Detect which cell encompasses the target text, then output its [X, Y] center coordinate. 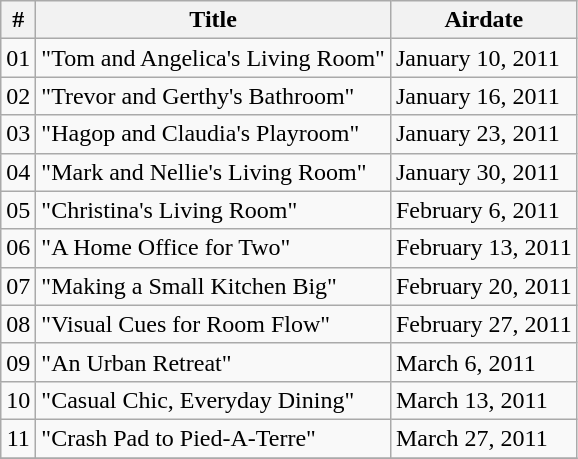
"Christina's Living Room" [214, 210]
11 [18, 438]
"Casual Chic, Everyday Dining" [214, 400]
February 13, 2011 [484, 248]
"Hagop and Claudia's Playroom" [214, 134]
"Visual Cues for Room Flow" [214, 324]
03 [18, 134]
# [18, 20]
09 [18, 362]
"Mark and Nellie's Living Room" [214, 172]
08 [18, 324]
January 30, 2011 [484, 172]
March 27, 2011 [484, 438]
"An Urban Retreat" [214, 362]
February 27, 2011 [484, 324]
"Crash Pad to Pied-A-Terre" [214, 438]
February 20, 2011 [484, 286]
March 6, 2011 [484, 362]
Airdate [484, 20]
"Tom and Angelica's Living Room" [214, 58]
January 23, 2011 [484, 134]
"Trevor and Gerthy's Bathroom" [214, 96]
04 [18, 172]
"Making a Small Kitchen Big" [214, 286]
Title [214, 20]
01 [18, 58]
January 10, 2011 [484, 58]
02 [18, 96]
10 [18, 400]
"A Home Office for Two" [214, 248]
05 [18, 210]
07 [18, 286]
06 [18, 248]
March 13, 2011 [484, 400]
January 16, 2011 [484, 96]
February 6, 2011 [484, 210]
